Determine the (x, y) coordinate at the center of the cell enclosing the given text.  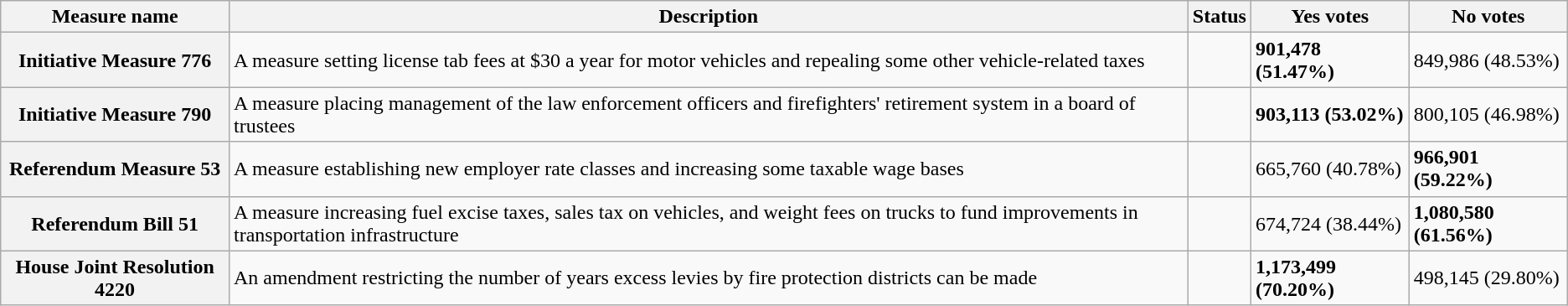
1,080,580 (61.56%) (1488, 223)
901,478 (51.47%) (1330, 60)
No votes (1488, 17)
Referendum Bill 51 (116, 223)
903,113 (53.02%) (1330, 114)
A measure setting license tab fees at $30 a year for motor vehicles and repealing some other vehicle-related taxes (709, 60)
674,724 (38.44%) (1330, 223)
A measure placing management of the law enforcement officers and firefighters' retirement system in a board of trustees (709, 114)
966,901 (59.22%) (1488, 169)
Initiative Measure 790 (116, 114)
849,986 (48.53%) (1488, 60)
Yes votes (1330, 17)
A measure establishing new employer rate classes and increasing some taxable wage bases (709, 169)
Initiative Measure 776 (116, 60)
1,173,499 (70.20%) (1330, 278)
Description (709, 17)
665,760 (40.78%) (1330, 169)
House Joint Resolution 4220 (116, 278)
An amendment restricting the number of years excess levies by fire protection districts can be made (709, 278)
Measure name (116, 17)
A measure increasing fuel excise taxes, sales tax on vehicles, and weight fees on trucks to fund improvements in transportation infrastructure (709, 223)
498,145 (29.80%) (1488, 278)
Status (1220, 17)
Referendum Measure 53 (116, 169)
800,105 (46.98%) (1488, 114)
